Return [x, y] of the center of cell containing provided text 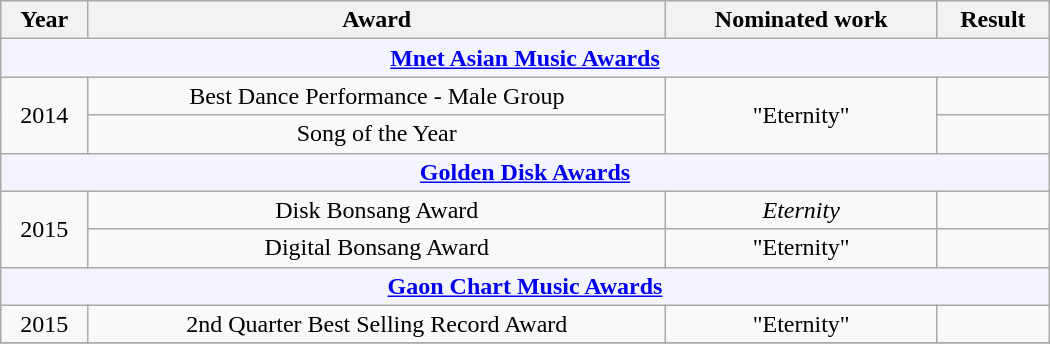
Award [377, 20]
Result [994, 20]
2nd Quarter Best Selling Record Award [377, 324]
Nominated work [802, 20]
Mnet Asian Music Awards [525, 58]
Gaon Chart Music Awards [525, 286]
2014 [44, 115]
Digital Bonsang Award [377, 248]
Disk Bonsang Award [377, 210]
Year [44, 20]
Best Dance Performance - Male Group [377, 96]
Song of the Year [377, 134]
Eternity [802, 210]
Golden Disk Awards [525, 172]
